From the cell containing the given text, extract its center point as [x, y] coordinate. 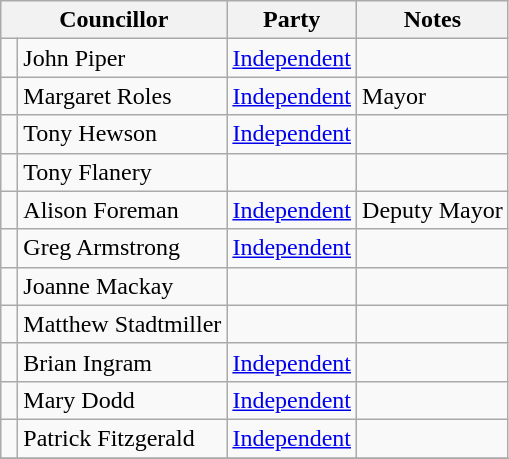
Notes [433, 20]
Margaret Roles [122, 96]
Party [292, 20]
Mayor [433, 96]
Deputy Mayor [433, 210]
Greg Armstrong [122, 248]
John Piper [122, 58]
Brian Ingram [122, 362]
Matthew Stadtmiller [122, 324]
Councillor [114, 20]
Patrick Fitzgerald [122, 438]
Joanne Mackay [122, 286]
Tony Flanery [122, 172]
Alison Foreman [122, 210]
Mary Dodd [122, 400]
Tony Hewson [122, 134]
